Find where the given text appears and provide that cell's center as [X, Y] coordinate. 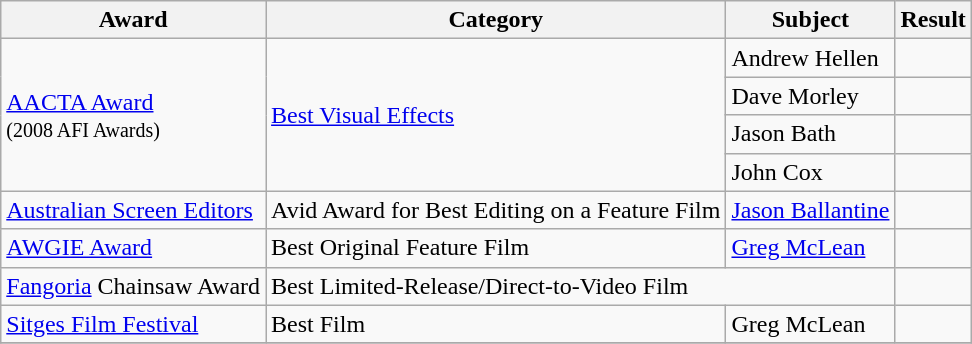
Dave Morley [810, 96]
Sitges Film Festival [134, 324]
Best Limited-Release/Direct-to-Video Film [580, 286]
Jason Ballantine [810, 210]
John Cox [810, 172]
AACTA Award(2008 AFI Awards) [134, 115]
Subject [810, 20]
Andrew Hellen [810, 58]
Result [933, 20]
Australian Screen Editors [134, 210]
Award [134, 20]
Best Visual Effects [496, 115]
Best Film [496, 324]
Avid Award for Best Editing on a Feature Film [496, 210]
AWGIE Award [134, 248]
Best Original Feature Film [496, 248]
Category [496, 20]
Fangoria Chainsaw Award [134, 286]
Jason Bath [810, 134]
